Identify which cell holds the provided text, then report its [x, y] central coordinate. 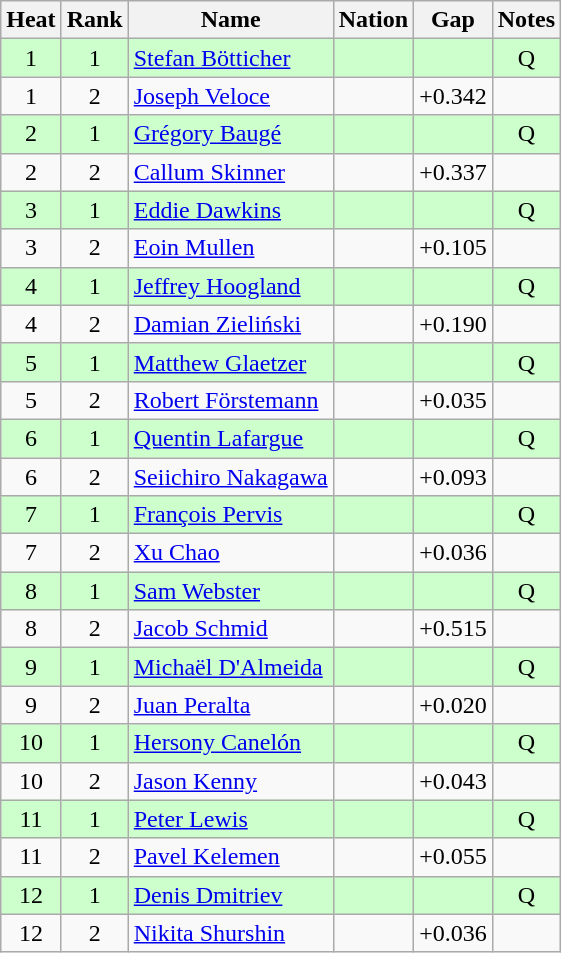
Michaël D'Almeida [230, 667]
Name [230, 20]
Nation [373, 20]
Jeffrey Hoogland [230, 286]
Sam Webster [230, 591]
Hersony Canelón [230, 743]
Grégory Baugé [230, 134]
Eddie Dawkins [230, 210]
Xu Chao [230, 553]
+0.337 [454, 172]
+0.035 [454, 400]
Callum Skinner [230, 172]
Stefan Bötticher [230, 58]
+0.055 [454, 857]
+0.515 [454, 629]
Seiichiro Nakagawa [230, 477]
+0.093 [454, 477]
Joseph Veloce [230, 96]
Denis Dmitriev [230, 895]
+0.105 [454, 248]
Jacob Schmid [230, 629]
Gap [454, 20]
+0.190 [454, 324]
Quentin Lafargue [230, 438]
Heat [31, 20]
Nikita Shurshin [230, 933]
Robert Förstemann [230, 400]
Peter Lewis [230, 819]
+0.020 [454, 705]
Damian Zieliński [230, 324]
Pavel Kelemen [230, 857]
Matthew Glaetzer [230, 362]
Rank [94, 20]
Notes [526, 20]
Juan Peralta [230, 705]
+0.043 [454, 781]
Jason Kenny [230, 781]
+0.342 [454, 96]
Eoin Mullen [230, 248]
François Pervis [230, 515]
